Extract the (x, y) coordinate from the center of the cell holding the provided text.  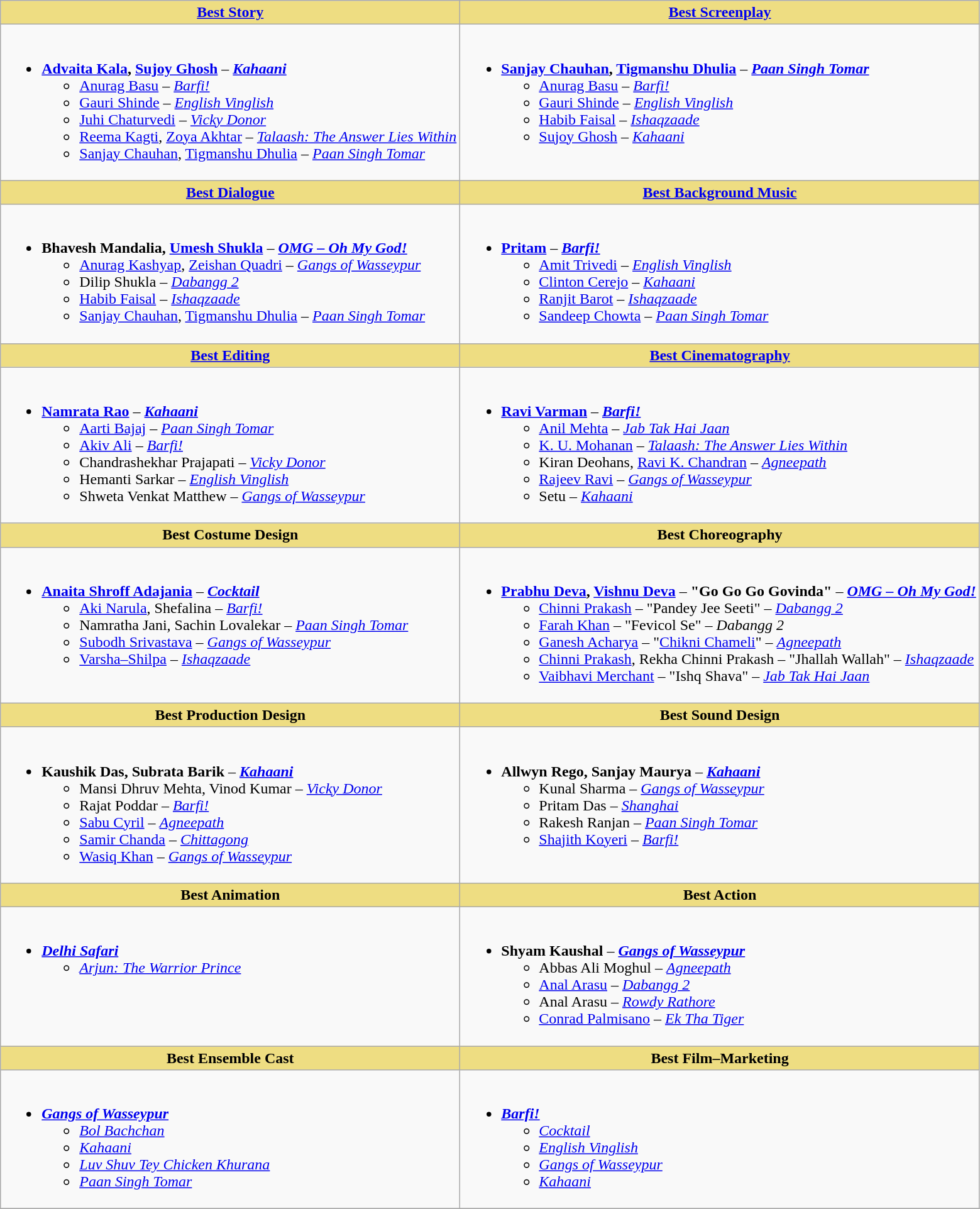
Best Choreography (720, 535)
Sanjay Chauhan, Tigmanshu Dhulia – Paan Singh TomarAnurag Basu – Barfi!Gauri Shinde – English VinglishHabib Faisal – IshaqzaadeSujoy Ghosh – Kahaani (720, 102)
Best Film–Marketing (720, 1058)
Delhi SafariArjun: The Warrior Prince (230, 976)
Barfi!CocktailEnglish VinglishGangs of WasseypurKahaani (720, 1139)
Pritam – Barfi!Amit Trivedi – English VinglishClinton Cerejo – KahaaniRanjit Barot – IshaqzaadeSandeep Chowta – Paan Singh Tomar (720, 274)
Best Ensemble Cast (230, 1058)
Best Production Design (230, 715)
Best Background Music (720, 192)
Best Action (720, 895)
Gangs of WasseypurBol BachchanKahaaniLuv Shuv Tey Chicken KhuranaPaan Singh Tomar (230, 1139)
Best Editing (230, 355)
Best Story (230, 13)
Best Cinematography (720, 355)
Allwyn Rego, Sanjay Maurya – KahaaniKunal Sharma – Gangs of WasseypurPritam Das – ShanghaiRakesh Ranjan – Paan Singh TomarShajith Koyeri – Barfi! (720, 805)
Best Sound Design (720, 715)
Best Screenplay (720, 13)
Best Costume Design (230, 535)
Best Animation (230, 895)
Best Dialogue (230, 192)
Shyam Kaushal – Gangs of WasseypurAbbas Ali Moghul – AgneepathAnal Arasu – Dabangg 2Anal Arasu – Rowdy RathoreConrad Palmisano – Ek Tha Tiger (720, 976)
